Return the [X, Y] coordinate for the center point of the cell that contains the specified text.  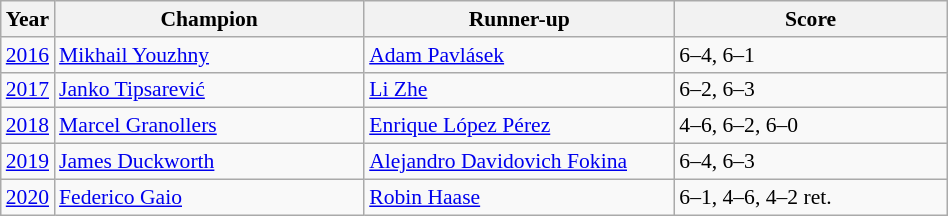
2019 [28, 162]
Robin Haase [519, 197]
Marcel Granollers [209, 126]
James Duckworth [209, 162]
Janko Tipsarević [209, 90]
Enrique López Pérez [519, 126]
2018 [28, 126]
4–6, 6–2, 6–0 [810, 126]
Score [810, 19]
Champion [209, 19]
2020 [28, 197]
Adam Pavlásek [519, 55]
2016 [28, 55]
6–2, 6–3 [810, 90]
2017 [28, 90]
Year [28, 19]
6–4, 6–1 [810, 55]
6–4, 6–3 [810, 162]
Li Zhe [519, 90]
Federico Gaio [209, 197]
Mikhail Youzhny [209, 55]
Alejandro Davidovich Fokina [519, 162]
6–1, 4–6, 4–2 ret. [810, 197]
Runner-up [519, 19]
